Identify which cell holds the provided text, then report its [x, y] central coordinate. 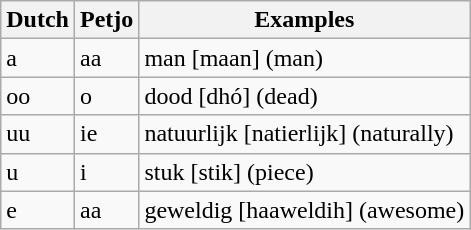
u [38, 172]
o [106, 96]
a [38, 58]
uu [38, 134]
Examples [304, 20]
stuk [stik] (piece) [304, 172]
man [maan] (man) [304, 58]
i [106, 172]
ie [106, 134]
geweldig [haaweldih] (awesome) [304, 210]
natuurlijk [natierlijk] (naturally) [304, 134]
Dutch [38, 20]
e [38, 210]
dood [dhó] (dead) [304, 96]
Petjo [106, 20]
oo [38, 96]
